Detect which cell encompasses the target text, then output its (x, y) center coordinate. 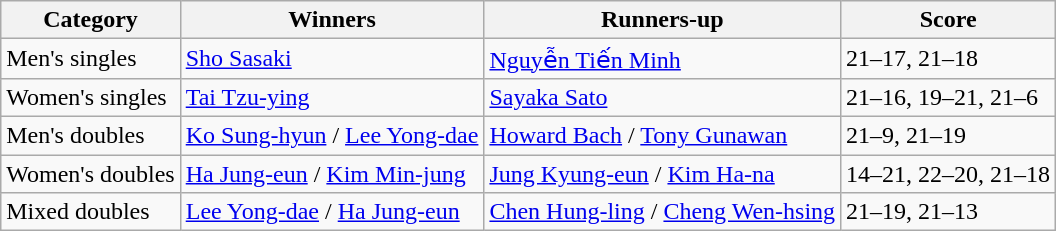
21–9, 21–19 (948, 135)
Sho Sasaki (332, 59)
Men's singles (90, 59)
Sayaka Sato (662, 97)
Winners (332, 20)
Category (90, 20)
Women's singles (90, 97)
Ha Jung-eun / Kim Min-jung (332, 173)
14–21, 22–20, 21–18 (948, 173)
Men's doubles (90, 135)
21–19, 21–13 (948, 212)
21–16, 19–21, 21–6 (948, 97)
Runners-up (662, 20)
21–17, 21–18 (948, 59)
Chen Hung-ling / Cheng Wen-hsing (662, 212)
Howard Bach / Tony Gunawan (662, 135)
Mixed doubles (90, 212)
Nguyễn Tiến Minh (662, 59)
Women's doubles (90, 173)
Lee Yong-dae / Ha Jung-eun (332, 212)
Jung Kyung-eun / Kim Ha-na (662, 173)
Tai Tzu-ying (332, 97)
Score (948, 20)
Ko Sung-hyun / Lee Yong-dae (332, 135)
